Determine the [x, y] coordinate at the center of the cell enclosing the given text.  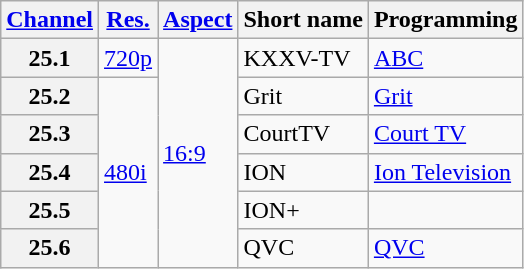
Ion Television [446, 172]
720p [128, 58]
25.6 [50, 248]
16:9 [198, 153]
480i [128, 172]
ION [303, 172]
ION+ [303, 210]
CourtTV [303, 134]
Res. [128, 20]
Programming [446, 20]
Channel [50, 20]
ABC [446, 58]
25.4 [50, 172]
Aspect [198, 20]
Court TV [446, 134]
25.5 [50, 210]
Short name [303, 20]
25.2 [50, 96]
25.1 [50, 58]
KXXV-TV [303, 58]
25.3 [50, 134]
